Search for the cell housing the specified text and yield its (x, y) center coordinate. 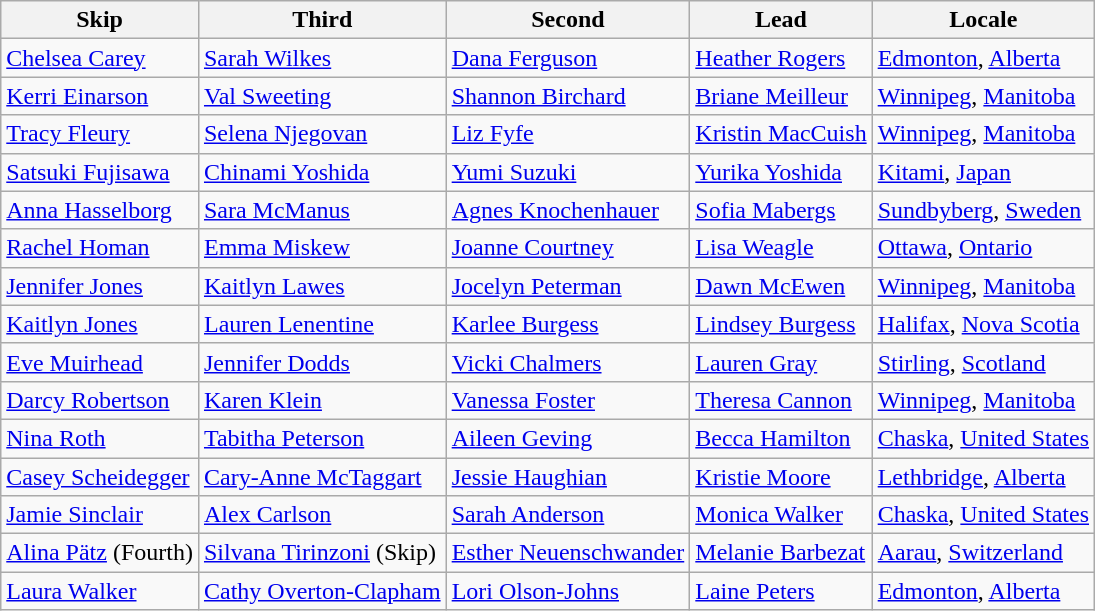
Dana Ferguson (568, 58)
Cary-Anne McTaggart (322, 477)
Aarau, Switzerland (983, 553)
Liz Fyfe (568, 134)
Darcy Robertson (100, 400)
Melanie Barbezat (781, 553)
Jennifer Jones (100, 286)
Monica Walker (781, 515)
Tracy Fleury (100, 134)
Selena Njegovan (322, 134)
Lori Olson-Johns (568, 591)
Chelsea Carey (100, 58)
Tabitha Peterson (322, 438)
Ottawa, Ontario (983, 248)
Emma Miskew (322, 248)
Val Sweeting (322, 96)
Cathy Overton-Clapham (322, 591)
Second (568, 20)
Sofia Mabergs (781, 210)
Laura Walker (100, 591)
Stirling, Scotland (983, 362)
Lindsey Burgess (781, 324)
Lisa Weagle (781, 248)
Karen Klein (322, 400)
Third (322, 20)
Jocelyn Peterman (568, 286)
Vicki Chalmers (568, 362)
Jennifer Dodds (322, 362)
Kristie Moore (781, 477)
Agnes Knochenhauer (568, 210)
Satsuki Fujisawa (100, 172)
Vanessa Foster (568, 400)
Silvana Tirinzoni (Skip) (322, 553)
Sarah Anderson (568, 515)
Chinami Yoshida (322, 172)
Joanne Courtney (568, 248)
Casey Scheidegger (100, 477)
Dawn McEwen (781, 286)
Sundbyberg, Sweden (983, 210)
Eve Muirhead (100, 362)
Rachel Homan (100, 248)
Halifax, Nova Scotia (983, 324)
Theresa Cannon (781, 400)
Sarah Wilkes (322, 58)
Lead (781, 20)
Kristin MacCuish (781, 134)
Becca Hamilton (781, 438)
Lauren Lenentine (322, 324)
Jessie Haughian (568, 477)
Briane Meilleur (781, 96)
Anna Hasselborg (100, 210)
Yurika Yoshida (781, 172)
Karlee Burgess (568, 324)
Jamie Sinclair (100, 515)
Kitami, Japan (983, 172)
Alina Pätz (Fourth) (100, 553)
Shannon Birchard (568, 96)
Alex Carlson (322, 515)
Aileen Geving (568, 438)
Kerri Einarson (100, 96)
Nina Roth (100, 438)
Locale (983, 20)
Yumi Suzuki (568, 172)
Kaitlyn Jones (100, 324)
Heather Rogers (781, 58)
Lauren Gray (781, 362)
Laine Peters (781, 591)
Lethbridge, Alberta (983, 477)
Kaitlyn Lawes (322, 286)
Sara McManus (322, 210)
Esther Neuenschwander (568, 553)
Skip (100, 20)
